Determine the [x, y] coordinate at the center of the cell enclosing the given text.  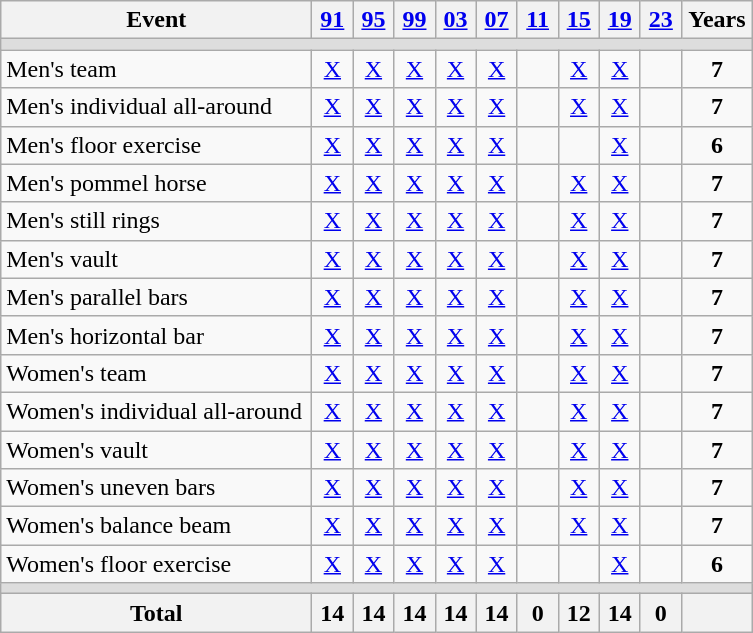
95 [374, 20]
Men's individual all-around [156, 107]
Men's vault [156, 259]
Women's floor exercise [156, 564]
07 [496, 20]
Years [716, 20]
Women's team [156, 373]
Women's vault [156, 449]
Men's team [156, 69]
15 [578, 20]
Event [156, 20]
Men's floor exercise [156, 145]
Total [156, 613]
Men's parallel bars [156, 297]
Men's pommel horse [156, 183]
19 [620, 20]
Women's uneven bars [156, 488]
03 [456, 20]
23 [660, 20]
99 [414, 20]
91 [332, 20]
Men's still rings [156, 221]
Men's horizontal bar [156, 335]
11 [538, 20]
Women's balance beam [156, 526]
12 [578, 613]
Women's individual all-around [156, 411]
